Scan for the cell matching the given text and deliver its [X, Y] coordinate at center. 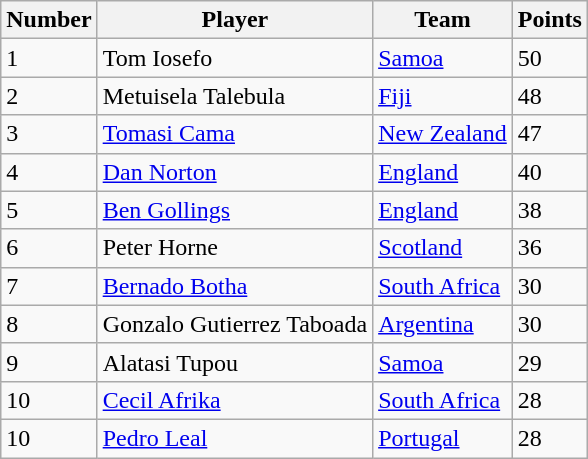
Dan Norton [234, 172]
Pedro Leal [234, 438]
4 [49, 172]
50 [550, 58]
40 [550, 172]
Alatasi Tupou [234, 362]
Team [443, 20]
Bernado Botha [234, 286]
Argentina [443, 324]
5 [49, 210]
Peter Horne [234, 248]
Player [234, 20]
7 [49, 286]
2 [49, 96]
Number [49, 20]
Tomasi Cama [234, 134]
Tom Iosefo [234, 58]
Scotland [443, 248]
38 [550, 210]
Portugal [443, 438]
9 [49, 362]
Ben Gollings [234, 210]
Gonzalo Gutierrez Taboada [234, 324]
48 [550, 96]
New Zealand [443, 134]
Cecil Afrika [234, 400]
Fiji [443, 96]
29 [550, 362]
47 [550, 134]
Points [550, 20]
8 [49, 324]
1 [49, 58]
36 [550, 248]
3 [49, 134]
Metuisela Talebula [234, 96]
6 [49, 248]
